For the text-containing cell, return its midpoint in (X, Y) coordinate format. 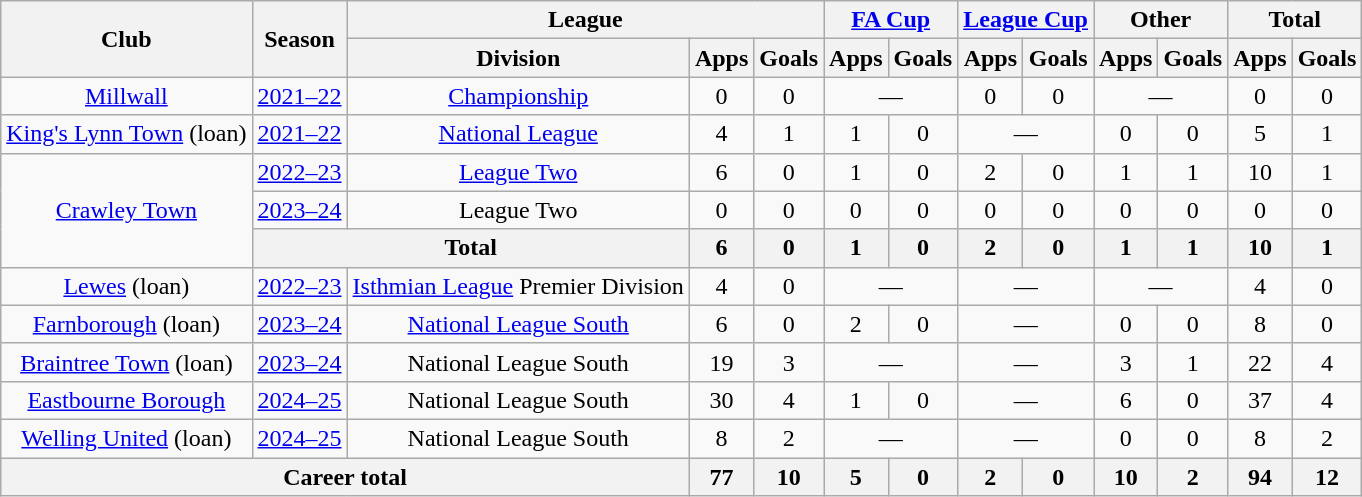
League Cup (1026, 20)
37 (1260, 400)
Other (1161, 20)
22 (1260, 362)
Braintree Town (loan) (126, 362)
Farnborough (loan) (126, 324)
12 (1327, 477)
Club (126, 39)
FA Cup (891, 20)
Isthmian League Premier Division (518, 286)
Eastbourne Borough (126, 400)
National League (518, 134)
Lewes (loan) (126, 286)
30 (721, 400)
King's Lynn Town (loan) (126, 134)
Millwall (126, 96)
League (586, 20)
19 (721, 362)
77 (721, 477)
Crawley Town (126, 210)
Division (518, 58)
Championship (518, 96)
Career total (346, 477)
Welling United (loan) (126, 438)
94 (1260, 477)
Season (300, 39)
